Search for the cell housing the specified text and yield its [X, Y] center coordinate. 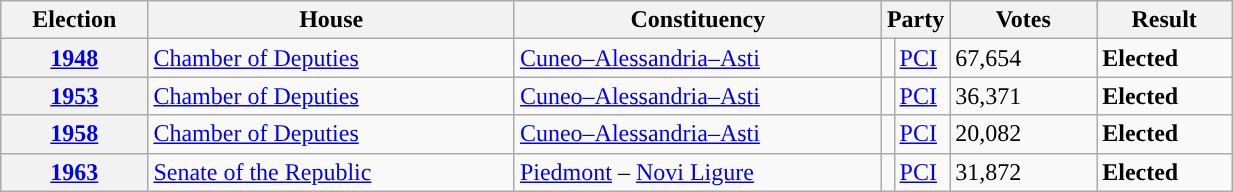
Constituency [698, 20]
Senate of the Republic [331, 172]
Result [1164, 20]
1953 [74, 96]
Votes [1024, 20]
1963 [74, 172]
Election [74, 20]
31,872 [1024, 172]
1958 [74, 134]
67,654 [1024, 58]
Party [915, 20]
1948 [74, 58]
Piedmont – Novi Ligure [698, 172]
20,082 [1024, 134]
House [331, 20]
36,371 [1024, 96]
